Return the (x, y) coordinate for the center point of the cell that contains the specified text.  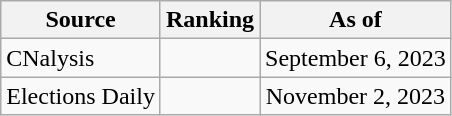
Elections Daily (81, 96)
CNalysis (81, 58)
September 6, 2023 (356, 58)
As of (356, 20)
Ranking (210, 20)
November 2, 2023 (356, 96)
Source (81, 20)
